Scan for the cell matching the given text and deliver its [X, Y] coordinate at center. 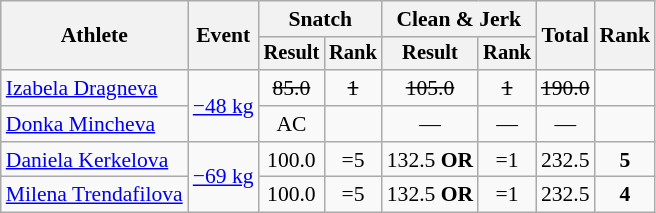
4 [626, 195]
190.0 [566, 88]
105.0 [430, 88]
Athlete [94, 36]
−48 kg [224, 106]
Milena Trendafilova [94, 195]
Total [566, 36]
−69 kg [224, 178]
Daniela Kerkelova [94, 160]
Snatch [320, 19]
Izabela Dragneva [94, 88]
85.0 [292, 88]
5 [626, 160]
AC [292, 124]
Donka Mincheva [94, 124]
Event [224, 36]
Clean & Jerk [459, 19]
